From the cell containing the given text, extract its center point as (X, Y) coordinate. 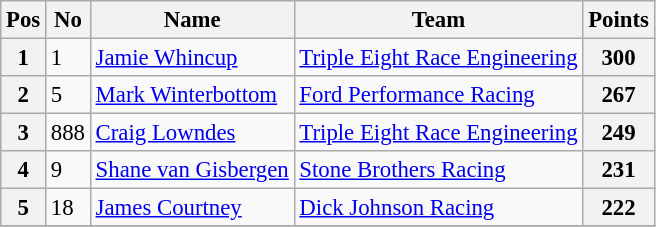
James Courtney (192, 208)
Ford Performance Racing (438, 95)
Points (618, 20)
Dick Johnson Racing (438, 208)
Mark Winterbottom (192, 95)
Stone Brothers Racing (438, 170)
Pos (24, 20)
Jamie Whincup (192, 58)
Name (192, 20)
Craig Lowndes (192, 133)
3 (24, 133)
2 (24, 95)
300 (618, 58)
267 (618, 95)
Shane van Gisbergen (192, 170)
Team (438, 20)
18 (68, 208)
222 (618, 208)
231 (618, 170)
No (68, 20)
9 (68, 170)
249 (618, 133)
888 (68, 133)
4 (24, 170)
